Determine the [x, y] coordinate at the center of the cell enclosing the given text.  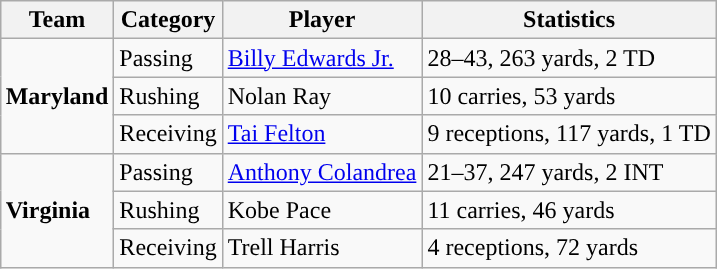
Maryland [57, 96]
Anthony Colandrea [322, 172]
Virginia [57, 210]
Nolan Ray [322, 96]
Statistics [569, 20]
Billy Edwards Jr. [322, 58]
4 receptions, 72 yards [569, 248]
10 carries, 53 yards [569, 96]
11 carries, 46 yards [569, 210]
9 receptions, 117 yards, 1 TD [569, 134]
Tai Felton [322, 134]
28–43, 263 yards, 2 TD [569, 58]
21–37, 247 yards, 2 INT [569, 172]
Trell Harris [322, 248]
Player [322, 20]
Team [57, 20]
Kobe Pace [322, 210]
Category [168, 20]
